Locate the cell with the specified text and output its [X, Y] center coordinate. 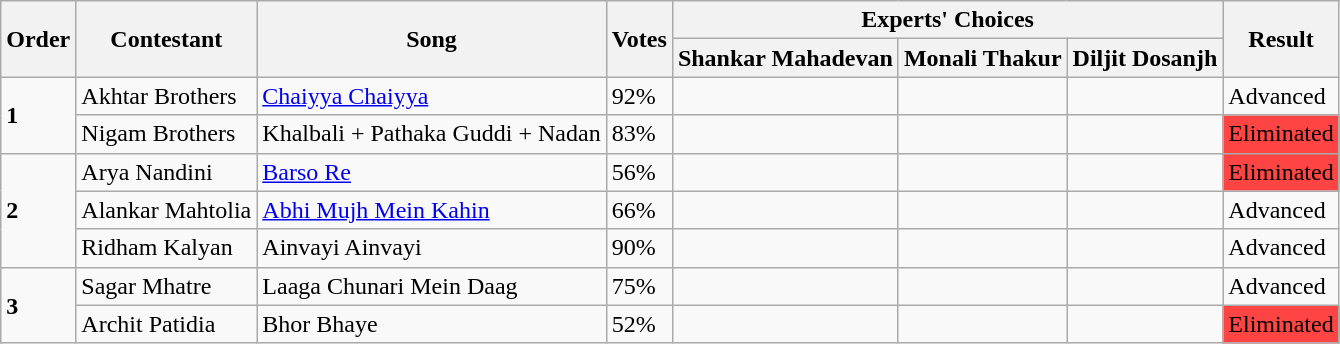
2 [38, 210]
Abhi Mujh Mein Kahin [432, 210]
Ainvayi Ainvayi [432, 248]
Result [1281, 39]
Arya Nandini [166, 172]
75% [639, 286]
Akhtar Brothers [166, 96]
Nigam Brothers [166, 134]
Chaiyya Chaiyya [432, 96]
Alankar Mahtolia [166, 210]
Contestant [166, 39]
Monali Thakur [982, 58]
Sagar Mhatre [166, 286]
1 [38, 115]
Diljit Dosanjh [1145, 58]
90% [639, 248]
3 [38, 305]
92% [639, 96]
52% [639, 324]
Shankar Mahadevan [785, 58]
Khalbali + Pathaka Guddi + Nadan [432, 134]
Song [432, 39]
Ridham Kalyan [166, 248]
Laaga Chunari Mein Daag [432, 286]
Votes [639, 39]
Archit Patidia [166, 324]
66% [639, 210]
Experts' Choices [947, 20]
Barso Re [432, 172]
Bhor Bhaye [432, 324]
83% [639, 134]
Order [38, 39]
56% [639, 172]
